Return (x, y) of the center of cell containing provided text 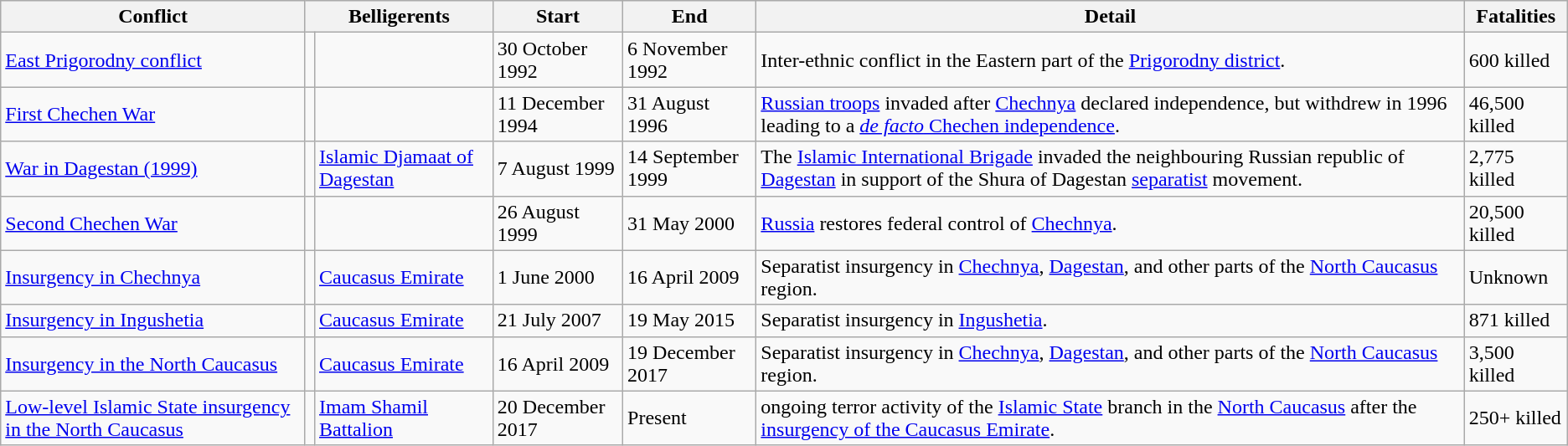
Russia restores federal control of Chechnya. (1111, 223)
Second Chechen War (153, 223)
Inter-ethnic conflict in the Eastern part of the Prigorodny district. (1111, 60)
20,500 killed (1516, 223)
11 December 1994 (558, 114)
3,500 killed (1516, 363)
Belligerents (399, 17)
600 killed (1516, 60)
31 August 1996 (690, 114)
Start (558, 17)
7 August 1999 (558, 169)
Conflict (153, 17)
End (690, 17)
Low-level Islamic State insurgency in the North Caucasus (153, 418)
Insurgency in Ingushetia (153, 320)
Unknown (1516, 278)
Imam Shamil Battalion (404, 418)
19 December 2017 (690, 363)
871 killed (1516, 320)
2,775 killed (1516, 169)
Islamic Djamaat of Dagestan (404, 169)
Insurgency in Chechnya (153, 278)
ongoing terror activity of the Islamic State branch in the North Caucasus after the insurgency of the Caucasus Emirate. (1111, 418)
Present (690, 418)
250+ killed (1516, 418)
Separatist insurgency in Ingushetia. (1111, 320)
20 December 2017 (558, 418)
The Islamic International Brigade invaded the neighbouring Russian republic of Dagestan in support of the Shura of Dagestan separatist movement. (1111, 169)
6 November 1992 (690, 60)
First Chechen War (153, 114)
21 July 2007 (558, 320)
14 September 1999 (690, 169)
31 May 2000 (690, 223)
30 October 1992 (558, 60)
Russian troops invaded after Chechnya declared independence, but withdrew in 1996 leading to a de facto Chechen independence. (1111, 114)
1 June 2000 (558, 278)
Detail (1111, 17)
Fatalities (1516, 17)
Insurgency in the North Caucasus (153, 363)
19 May 2015 (690, 320)
26 August 1999 (558, 223)
East Prigorodny conflict (153, 60)
War in Dagestan (1999) (153, 169)
46,500 killed (1516, 114)
